Scan for the cell matching the given text and deliver its (X, Y) coordinate at center. 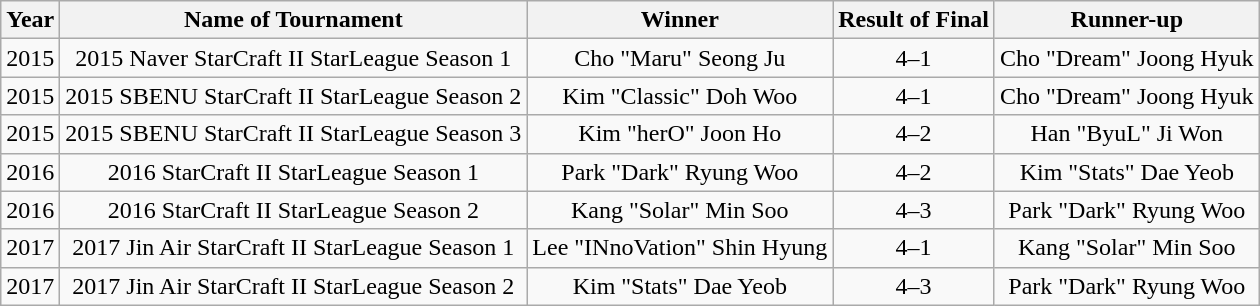
Winner (680, 20)
2016 StarCraft II StarLeague Season 2 (294, 210)
2016 StarCraft II StarLeague Season 1 (294, 172)
Result of Final (914, 20)
Lee "INnoVation" Shin Hyung (680, 248)
2015 Naver StarCraft II StarLeague Season 1 (294, 58)
Runner-up (1126, 20)
2015 SBENU StarCraft II StarLeague Season 2 (294, 96)
2017 Jin Air StarCraft II StarLeague Season 1 (294, 248)
Year (30, 20)
Name of Tournament (294, 20)
Han "ByuL" Ji Won (1126, 134)
Cho "Maru" Seong Ju (680, 58)
2015 SBENU StarCraft II StarLeague Season 3 (294, 134)
Kim "Classic" Doh Woo (680, 96)
2017 Jin Air StarCraft II StarLeague Season 2 (294, 286)
Kim "herO" Joon Ho (680, 134)
